Identify which cell holds the provided text, then report its [x, y] central coordinate. 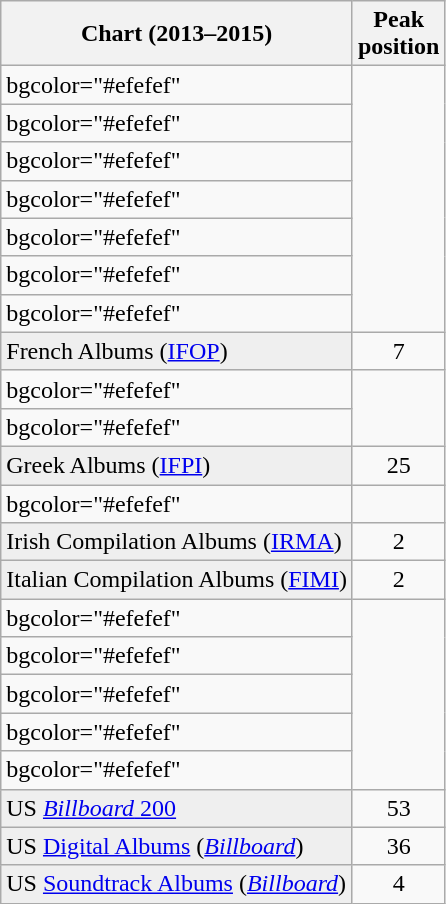
25 [398, 465]
7 [398, 351]
Peakposition [398, 34]
Italian Compilation Albums (FIMI) [177, 580]
53 [398, 808]
Greek Albums (IFPI) [177, 465]
36 [398, 846]
French Albums (IFOP) [177, 351]
Irish Compilation Albums (IRMA) [177, 542]
US Digital Albums (Billboard) [177, 846]
US Billboard 200 [177, 808]
4 [398, 884]
Chart (2013–2015) [177, 34]
US Soundtrack Albums (Billboard) [177, 884]
